Pinpoint the cell where the given text exists, returning its [X, Y] midpoint coordinate. 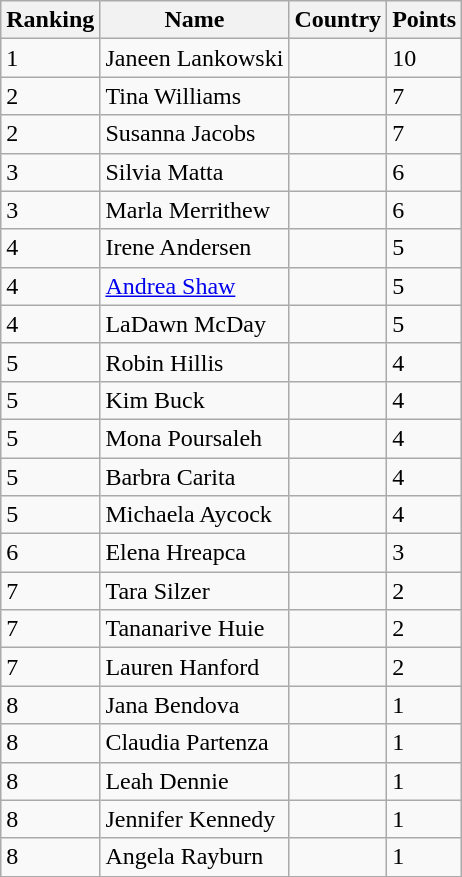
Janeen Lankowski [194, 58]
Elena Hreapca [194, 553]
Susanna Jacobs [194, 134]
Angela Rayburn [194, 857]
Barbra Carita [194, 477]
Claudia Partenza [194, 743]
Lauren Hanford [194, 667]
Leah Dennie [194, 781]
Michaela Aycock [194, 515]
Robin Hillis [194, 362]
LaDawn McDay [194, 324]
Tara Silzer [194, 591]
Andrea Shaw [194, 286]
Country [338, 20]
Kim Buck [194, 400]
Points [424, 20]
10 [424, 58]
Tananarive Huie [194, 629]
Jana Bendova [194, 705]
Marla Merrithew [194, 210]
Mona Poursaleh [194, 438]
Tina Williams [194, 96]
Ranking [50, 20]
Irene Andersen [194, 248]
Name [194, 20]
Silvia Matta [194, 172]
Jennifer Kennedy [194, 819]
